Provide the (x, y) coordinate of the cell's center where the given text is located.  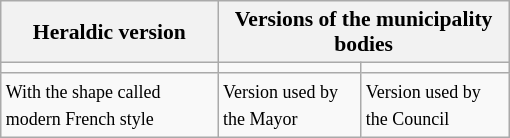
Version used by the Mayor (290, 106)
Versions of the municipality bodies (364, 32)
With the shape called modern French style (110, 106)
Heraldic version (110, 32)
Version used by the Council (436, 106)
